Return [x, y] of the center of cell containing provided text 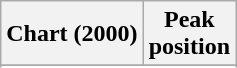
Peak position [189, 34]
Chart (2000) [72, 34]
